Provide the (x, y) coordinate of the cell's center where the given text is located.  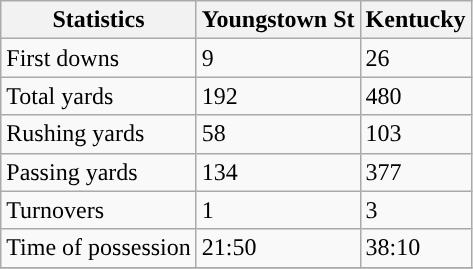
480 (416, 96)
3 (416, 210)
Passing yards (99, 172)
Kentucky (416, 20)
Turnovers (99, 210)
377 (416, 172)
21:50 (278, 248)
1 (278, 210)
103 (416, 134)
26 (416, 58)
58 (278, 134)
38:10 (416, 248)
192 (278, 96)
Total yards (99, 96)
Time of possession (99, 248)
9 (278, 58)
Statistics (99, 20)
134 (278, 172)
Rushing yards (99, 134)
First downs (99, 58)
Youngstown St (278, 20)
